For the text-containing cell, return its midpoint in (x, y) coordinate format. 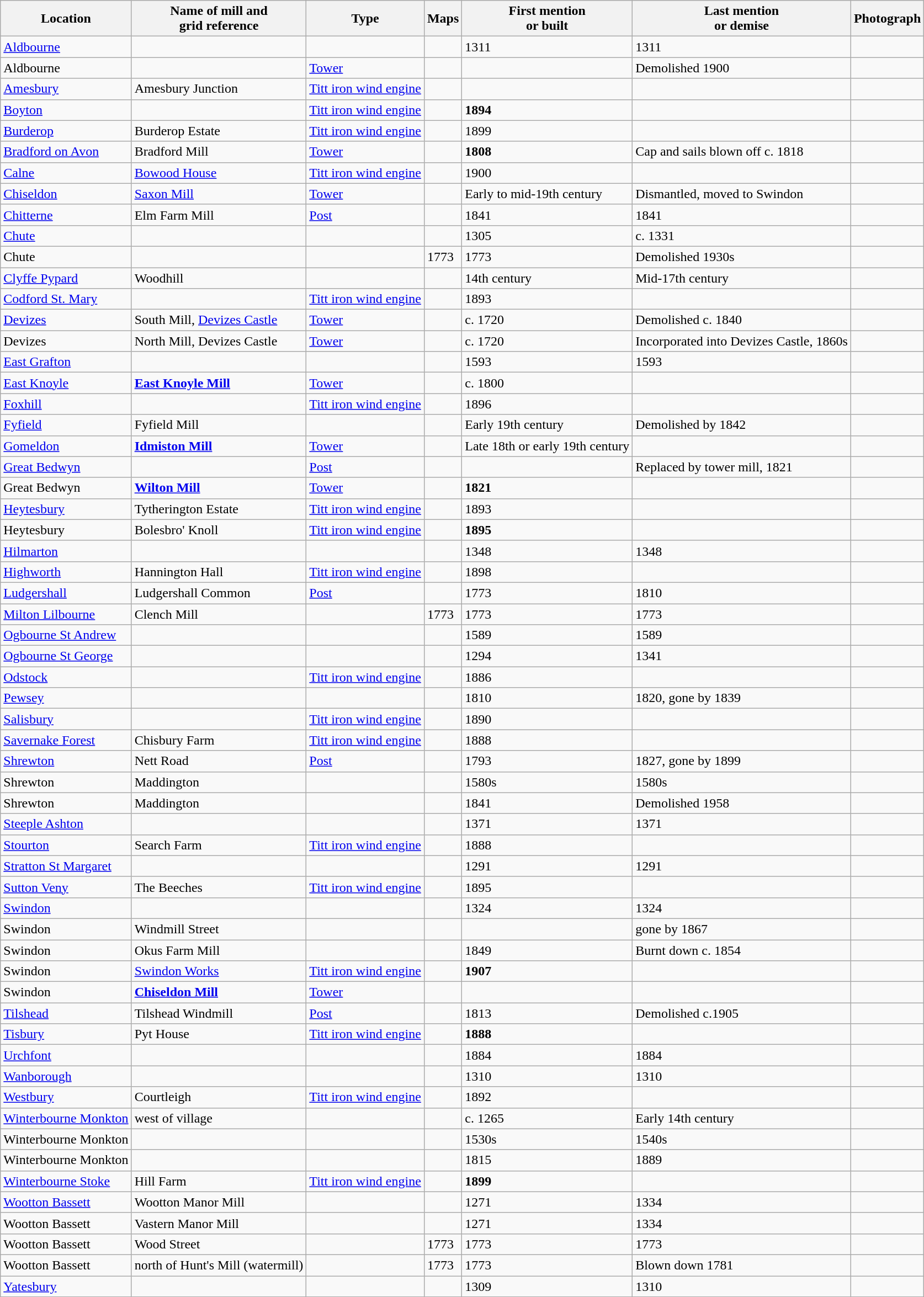
Burnt down c. 1854 (742, 950)
Demolished c.1905 (742, 1013)
1898 (548, 572)
Saxon Mill (219, 194)
Incorporated into Devizes Castle, 1860s (742, 341)
Clench Mill (219, 614)
East Knoyle (66, 383)
Name of mill andgrid reference (219, 19)
The Beeches (219, 887)
west of village (219, 1118)
Chiseldon (66, 194)
Odstock (66, 677)
Chitterne (66, 215)
Amesbury Junction (219, 89)
1907 (548, 971)
Gomeldon (66, 446)
Wanborough (66, 1076)
Pewsey (66, 698)
Boyton (66, 110)
Early 19th century (548, 425)
Amesbury (66, 89)
Hill Farm (219, 1181)
Tytherington Estate (219, 509)
Wootton Manor Mill (219, 1202)
First mentionor built (548, 19)
Fyfield (66, 425)
Bradford Mill (219, 152)
Bradford on Avon (66, 152)
Ludgershall (66, 593)
Tilshead Windmill (219, 1013)
Demolished 1900 (742, 68)
1305 (548, 236)
Calne (66, 173)
Ogbourne St Andrew (66, 635)
Late 18th or early 19th century (548, 446)
Bolesbro' Knoll (219, 530)
Bowood House (219, 173)
Sutton Veny (66, 887)
Hilmarton (66, 551)
Fyfield Mill (219, 425)
Yatesbury (66, 1287)
Nett Road (219, 761)
East Grafton (66, 362)
Demolished by 1842 (742, 425)
Winterbourne Stoke (66, 1181)
South Mill, Devizes Castle (219, 320)
1530s (548, 1139)
14th century (548, 278)
1540s (742, 1139)
Ludgershall Common (219, 593)
Wilton Mill (219, 488)
Courtleigh (219, 1097)
Stratton St Margaret (66, 866)
Wood Street (219, 1244)
gone by 1867 (742, 929)
Early 14th century (742, 1118)
Vastern Manor Mill (219, 1223)
1849 (548, 950)
1894 (548, 110)
Type (365, 19)
c. 1265 (548, 1118)
1889 (742, 1160)
Elm Farm Mill (219, 215)
1827, gone by 1899 (742, 761)
Urchfont (66, 1055)
Pyt House (219, 1034)
Chiseldon Mill (219, 992)
Location (66, 19)
Replaced by tower mill, 1821 (742, 467)
Codford St. Mary (66, 299)
Swindon Works (219, 971)
1892 (548, 1097)
Highworth (66, 572)
Maps (443, 19)
Last mention or demise (742, 19)
1813 (548, 1013)
Demolished 1958 (742, 803)
Salisbury (66, 719)
1341 (742, 656)
Dismantled, moved to Swindon (742, 194)
Tisbury (66, 1034)
1890 (548, 719)
1815 (548, 1160)
Mid-17th century (742, 278)
1821 (548, 488)
East Knoyle Mill (219, 383)
Burderop Estate (219, 131)
Burderop (66, 131)
1793 (548, 761)
Stourton (66, 845)
c. 1331 (742, 236)
Ogbourne St George (66, 656)
Clyffe Pypard (66, 278)
Savernake Forest (66, 740)
Hannington Hall (219, 572)
Idmiston Mill (219, 446)
Demolished c. 1840 (742, 320)
Steeple Ashton (66, 824)
Cap and sails blown off c. 1818 (742, 152)
north of Hunt's Mill (watermill) (219, 1265)
Demolished 1930s (742, 257)
Early to mid-19th century (548, 194)
1900 (548, 173)
1896 (548, 404)
Okus Farm Mill (219, 950)
1820, gone by 1839 (742, 698)
Chisbury Farm (219, 740)
c. 1800 (548, 383)
Search Farm (219, 845)
Windmill Street (219, 929)
1294 (548, 656)
1886 (548, 677)
Blown down 1781 (742, 1265)
1309 (548, 1287)
Foxhill (66, 404)
Woodhill (219, 278)
Tilshead (66, 1013)
Milton Lilbourne (66, 614)
North Mill, Devizes Castle (219, 341)
Photograph (887, 19)
Westbury (66, 1097)
1808 (548, 152)
